Pinpoint the cell where the given text exists, returning its [x, y] midpoint coordinate. 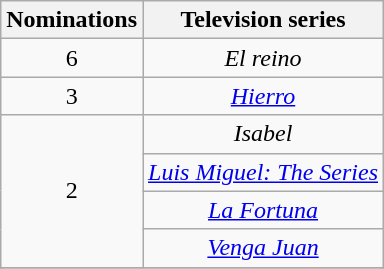
El reino [262, 58]
Hierro [262, 96]
Luis Miguel: The Series [262, 172]
3 [72, 96]
Venga Juan [262, 248]
Television series [262, 20]
Isabel [262, 134]
Nominations [72, 20]
6 [72, 58]
La Fortuna [262, 210]
2 [72, 191]
